For the text-containing cell, return its midpoint in (X, Y) coordinate format. 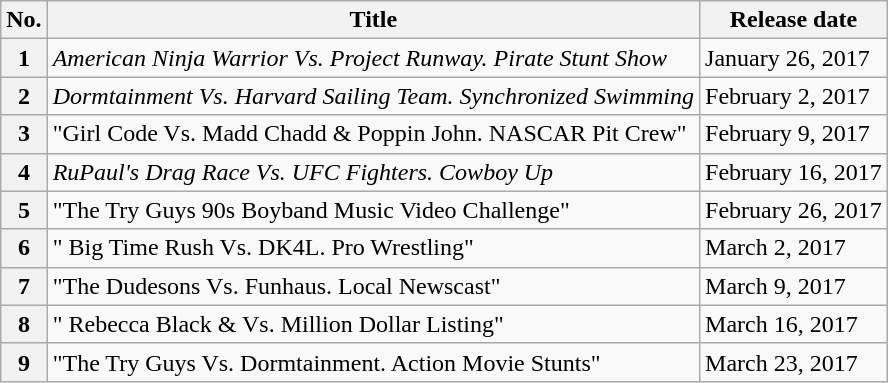
2 (24, 96)
"The Try Guys Vs. Dormtainment. Action Movie Stunts" (373, 362)
"The Dudesons Vs. Funhaus. Local Newscast" (373, 286)
March 9, 2017 (794, 286)
1 (24, 58)
American Ninja Warrior Vs. Project Runway. Pirate Stunt Show (373, 58)
" Rebecca Black & Vs. Million Dollar Listing" (373, 324)
"Girl Code Vs. Madd Chadd & Poppin John. NASCAR Pit Crew" (373, 134)
"The Try Guys 90s Boyband Music Video Challenge" (373, 210)
Title (373, 20)
4 (24, 172)
" Big Time Rush Vs. DK4L. Pro Wrestling" (373, 248)
January 26, 2017 (794, 58)
February 9, 2017 (794, 134)
9 (24, 362)
February 16, 2017 (794, 172)
7 (24, 286)
6 (24, 248)
No. (24, 20)
February 26, 2017 (794, 210)
8 (24, 324)
March 23, 2017 (794, 362)
March 2, 2017 (794, 248)
February 2, 2017 (794, 96)
Dormtainment Vs. Harvard Sailing Team. Synchronized Swimming (373, 96)
March 16, 2017 (794, 324)
3 (24, 134)
5 (24, 210)
RuPaul's Drag Race Vs. UFC Fighters. Cowboy Up (373, 172)
Release date (794, 20)
